Pinpoint the cell where the given text exists, returning its [X, Y] midpoint coordinate. 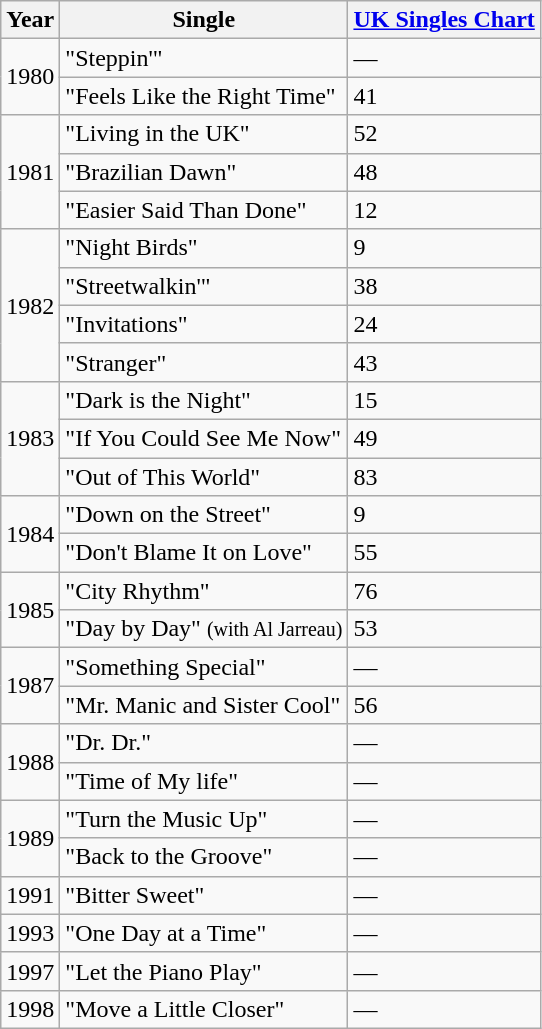
76 [444, 591]
"Night Birds" [204, 248]
15 [444, 400]
1981 [30, 172]
Single [204, 20]
1984 [30, 534]
"Don't Blame It on Love" [204, 553]
55 [444, 553]
1985 [30, 610]
UK Singles Chart [444, 20]
"Invitations" [204, 324]
"Dark is the Night" [204, 400]
1989 [30, 838]
83 [444, 477]
48 [444, 172]
1998 [30, 1009]
53 [444, 629]
"Mr. Manic and Sister Cool" [204, 705]
43 [444, 362]
1983 [30, 438]
"Turn the Music Up" [204, 819]
"City Rhythm" [204, 591]
Year [30, 20]
"Steppin'" [204, 58]
"Dr. Dr." [204, 743]
1987 [30, 686]
"Feels Like the Right Time" [204, 96]
"Back to the Groove" [204, 857]
"Day by Day" (with Al Jarreau) [204, 629]
1991 [30, 895]
24 [444, 324]
"Streetwalkin'" [204, 286]
"Down on the Street" [204, 515]
"Stranger" [204, 362]
56 [444, 705]
1982 [30, 305]
"Move a Little Closer" [204, 1009]
"One Day at a Time" [204, 933]
1993 [30, 933]
"Living in the UK" [204, 134]
1988 [30, 762]
1997 [30, 971]
"Time of My life" [204, 781]
38 [444, 286]
"Let the Piano Play" [204, 971]
"Out of This World" [204, 477]
49 [444, 438]
41 [444, 96]
52 [444, 134]
"If You Could See Me Now" [204, 438]
12 [444, 210]
"Easier Said Than Done" [204, 210]
"Bitter Sweet" [204, 895]
1980 [30, 77]
"Something Special" [204, 667]
"Brazilian Dawn" [204, 172]
